Output the [X, Y] coordinate of the center of the cell containing the given text.  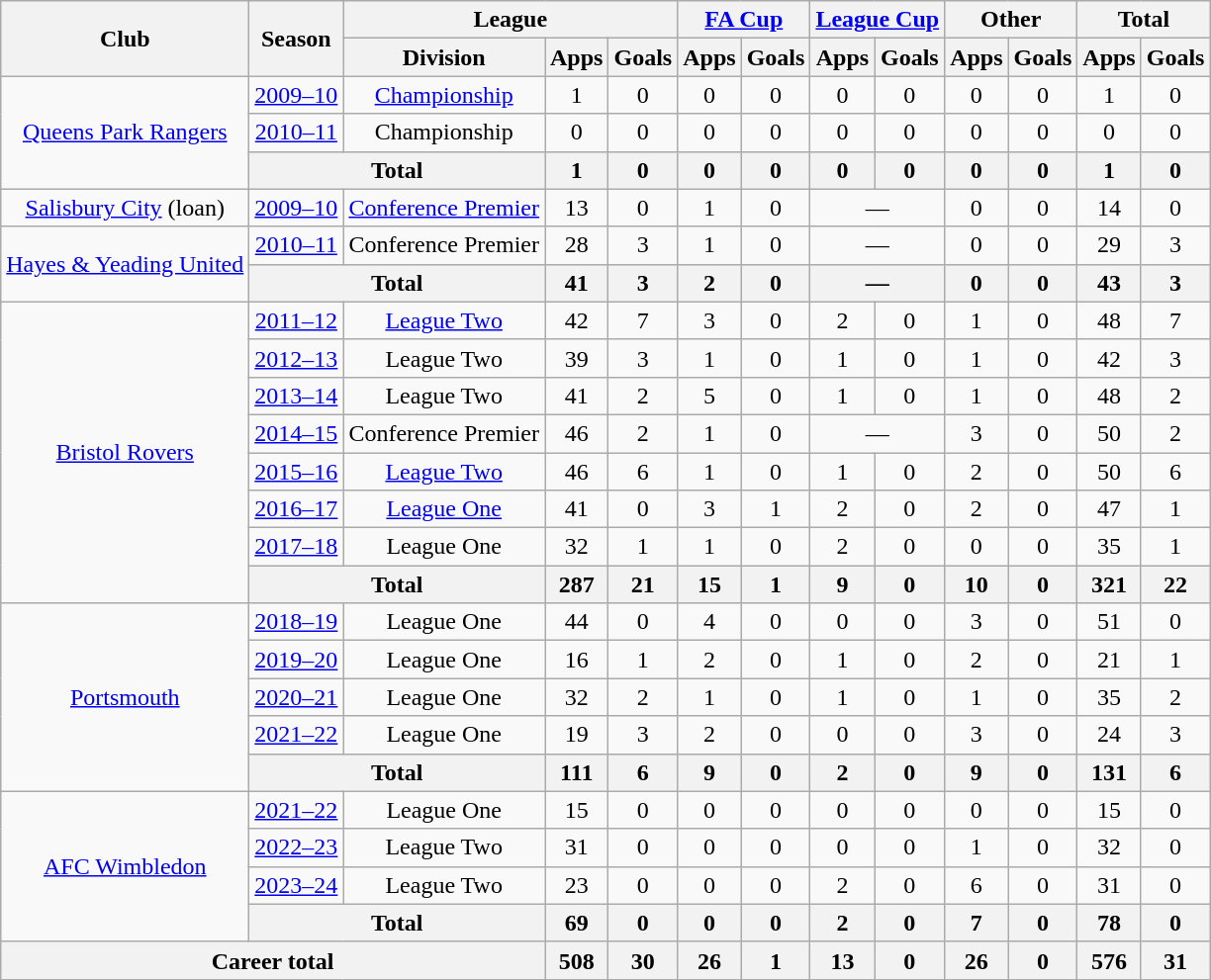
10 [977, 584]
League [511, 20]
2017–18 [297, 547]
69 [576, 923]
Queens Park Rangers [125, 133]
FA Cup [744, 20]
14 [1109, 208]
Club [125, 39]
Division [444, 57]
Season [297, 39]
131 [1109, 772]
508 [576, 960]
29 [1109, 245]
44 [576, 622]
47 [1109, 509]
Career total [273, 960]
24 [1109, 735]
2023–24 [297, 885]
2011–12 [297, 320]
111 [576, 772]
5 [709, 396]
Portsmouth [125, 697]
AFC Wimbledon [125, 866]
2013–14 [297, 396]
2018–19 [297, 622]
43 [1109, 283]
28 [576, 245]
2022–23 [297, 847]
League Cup [878, 20]
16 [576, 660]
2020–21 [297, 697]
51 [1109, 622]
39 [576, 358]
287 [576, 584]
2016–17 [297, 509]
Other [1011, 20]
321 [1109, 584]
Salisbury City (loan) [125, 208]
19 [576, 735]
23 [576, 885]
4 [709, 622]
Hayes & Yeading United [125, 264]
2015–16 [297, 472]
30 [643, 960]
576 [1109, 960]
2014–15 [297, 433]
2019–20 [297, 660]
Bristol Rovers [125, 452]
78 [1109, 923]
2012–13 [297, 358]
22 [1175, 584]
